Identify which cell holds the provided text, then report its (X, Y) central coordinate. 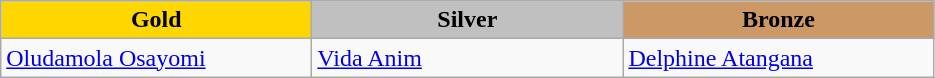
Silver (468, 20)
Oludamola Osayomi (156, 58)
Bronze (778, 20)
Delphine Atangana (778, 58)
Vida Anim (468, 58)
Gold (156, 20)
